Extract the (X, Y) coordinate from the center of the cell holding the provided text.  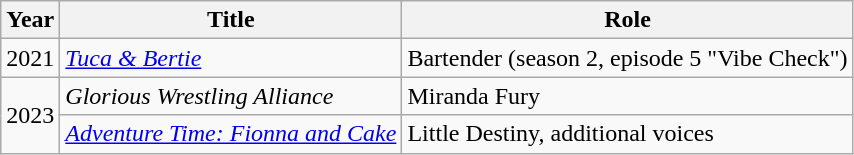
Miranda Fury (628, 96)
Little Destiny, additional voices (628, 134)
Glorious Wrestling Alliance (231, 96)
Tuca & Bertie (231, 58)
Bartender (season 2, episode 5 "Vibe Check") (628, 58)
Role (628, 20)
Year (30, 20)
2021 (30, 58)
2023 (30, 115)
Title (231, 20)
Adventure Time: Fionna and Cake (231, 134)
